Capture the cell that displays the provided text and extract its (x, y) central coordinate. 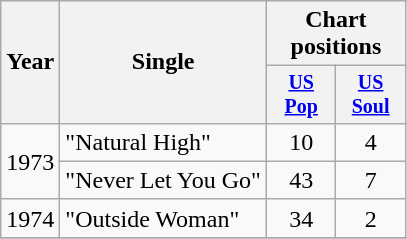
"Natural High" (164, 142)
USSoul (370, 94)
10 (300, 142)
4 (370, 142)
1973 (30, 161)
7 (370, 180)
34 (300, 218)
1974 (30, 218)
2 (370, 218)
"Outside Woman" (164, 218)
Chart positions (336, 34)
USPop (300, 94)
Year (30, 62)
Single (164, 62)
"Never Let You Go" (164, 180)
43 (300, 180)
